Capture the cell that displays the provided text and extract its [x, y] central coordinate. 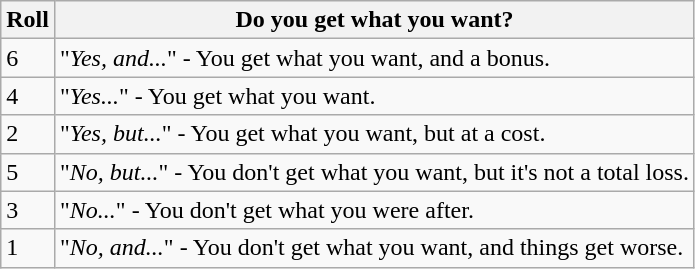
5 [28, 172]
"Yes..." - You get what you want. [374, 96]
"Yes, and..." - You get what you want, and a bonus. [374, 58]
1 [28, 248]
Roll [28, 20]
2 [28, 134]
"No, and..." - You don't get what you want, and things get worse. [374, 248]
4 [28, 96]
"Yes, but..." - You get what you want, but at a cost. [374, 134]
3 [28, 210]
"No..." - You don't get what you were after. [374, 210]
Do you get what you want? [374, 20]
"No, but..." - You don't get what you want, but it's not a total loss. [374, 172]
6 [28, 58]
